Determine the [X, Y] coordinate at the center of the cell enclosing the given text.  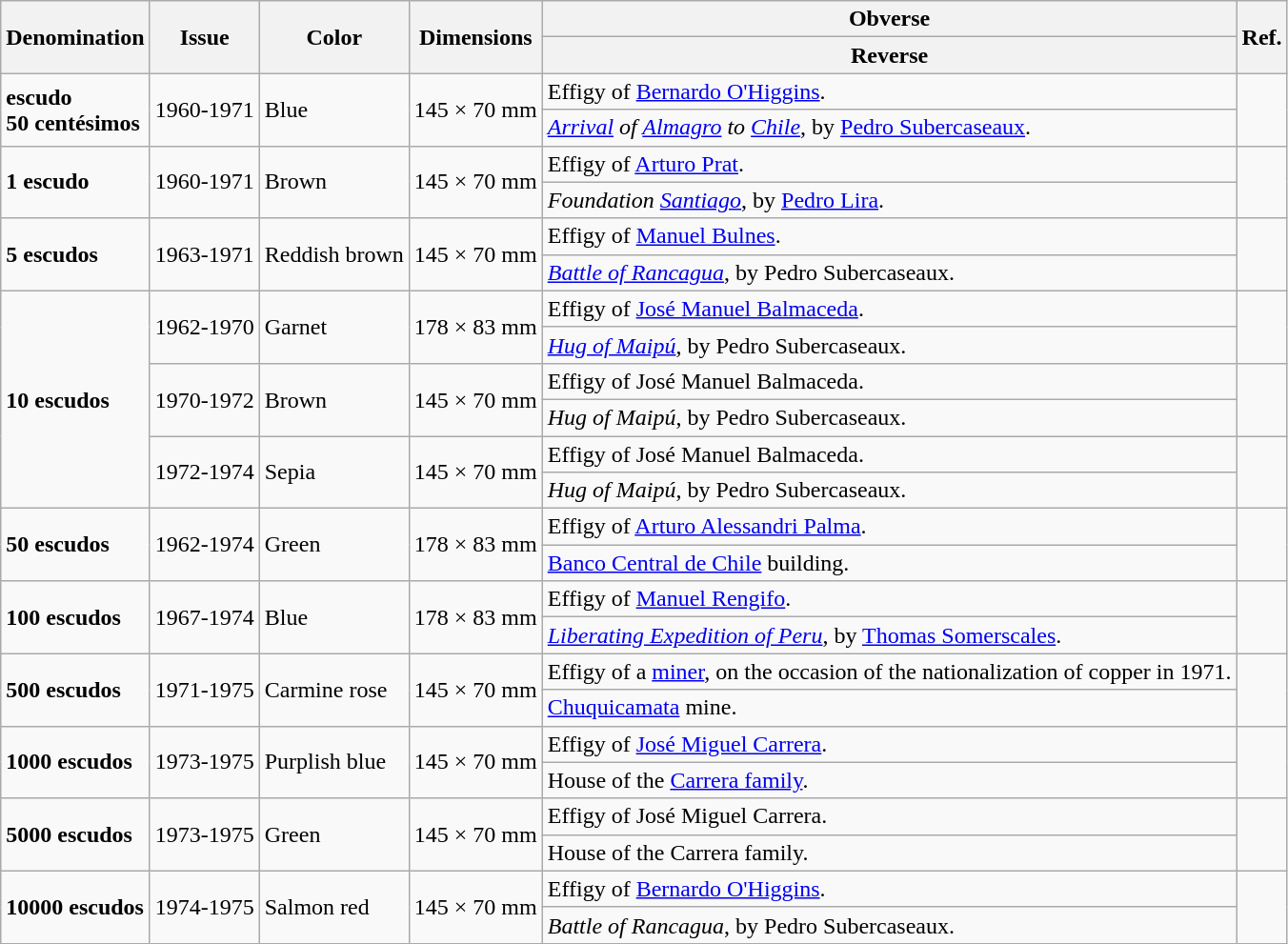
Liberating Expedition of Peru, by Thomas Somerscales. [890, 635]
Effigy of a miner, on the occasion of the nationalization of copper in 1971. [890, 672]
1962-1974 [204, 545]
Salmon red [333, 907]
Garnet [333, 327]
1967-1974 [204, 617]
1974-1975 [204, 907]
10 escudos [75, 399]
10000 escudos [75, 907]
Effigy of Arturo Prat. [890, 164]
Issue [204, 37]
Reddish brown [333, 254]
Sepia [333, 472]
1970-1972 [204, 399]
1972-1974 [204, 472]
500 escudos [75, 690]
100 escudos [75, 617]
Arrival of Almagro to Chile, by Pedro Subercaseaux. [890, 128]
Effigy of Manuel Bulnes. [890, 236]
Obverse [890, 19]
1963-1971 [204, 254]
Color [333, 37]
50 escudos [75, 545]
Foundation Santiago, by Pedro Lira. [890, 200]
1971-1975 [204, 690]
Denomination [75, 37]
5 escudos [75, 254]
5000 escudos [75, 834]
Dimensions [475, 37]
Carmine rose [333, 690]
Effigy of Arturo Alessandri Palma. [890, 527]
1 escudo [75, 182]
1962-1970 [204, 327]
Banco Central de Chile building. [890, 563]
Purplish blue [333, 762]
Effigy of Manuel Rengifo. [890, 599]
1000 escudos [75, 762]
escudo50 centésimos [75, 110]
Reverse [890, 55]
Chuquicamata mine. [890, 708]
Ref. [1261, 37]
